Determine the (X, Y) coordinate at the center of the cell enclosing the given text.  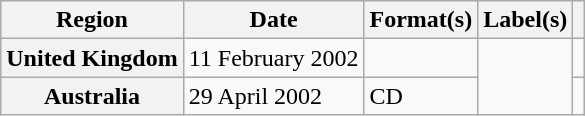
11 February 2002 (274, 58)
Format(s) (421, 20)
CD (421, 96)
United Kingdom (92, 58)
Label(s) (526, 20)
29 April 2002 (274, 96)
Region (92, 20)
Australia (92, 96)
Date (274, 20)
